Return (x, y) of the center of cell containing provided text 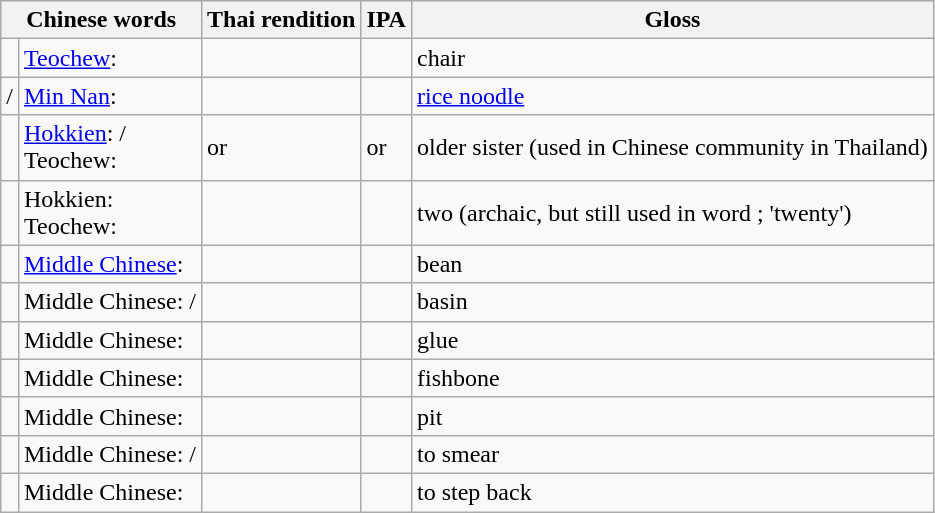
glue (672, 340)
rice noodle (672, 96)
fishbone (672, 378)
Teochew: (110, 58)
Min Nan: (110, 96)
Thai rendition (282, 20)
pit (672, 416)
Hokkien: Teochew: (110, 212)
to step back (672, 492)
IPA (386, 20)
Gloss (672, 20)
Chinese words (102, 20)
older sister (used in Chinese community in Thailand) (672, 148)
two (archaic, but still used in word ; 'twenty') (672, 212)
basin (672, 302)
to smear (672, 454)
bean (672, 264)
Hokkien: /Teochew: (110, 148)
chair (672, 58)
/ (10, 96)
